Return (X, Y) of the center of cell containing provided text 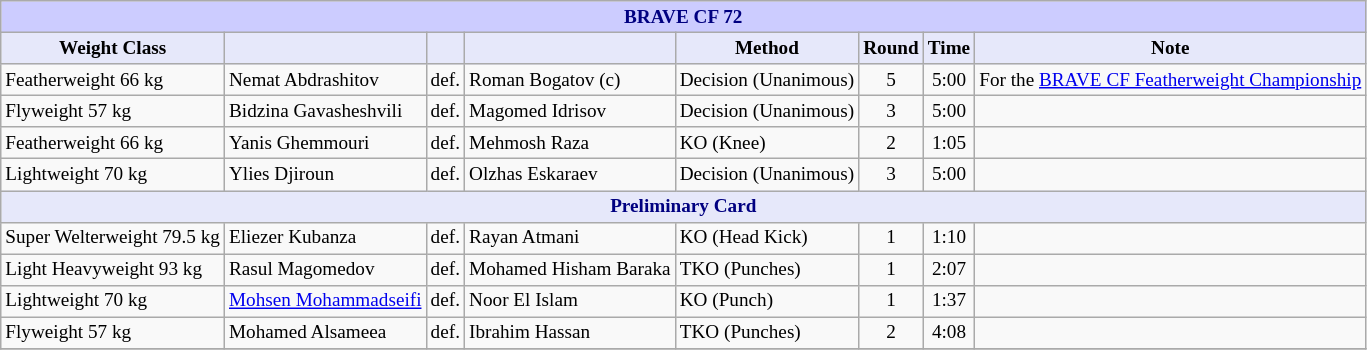
Noor El Islam (570, 301)
Mohamed Hisham Baraka (570, 270)
KO (Knee) (766, 143)
Note (1170, 48)
Preliminary Card (684, 206)
Light Heavyweight 93 kg (113, 270)
Ylies Djiroun (325, 175)
1:05 (948, 143)
Bidzina Gavasheshvili (325, 111)
Weight Class (113, 48)
Mohsen Mohammadseifi (325, 301)
Olzhas Eskaraev (570, 175)
Eliezer Kubanza (325, 238)
5 (892, 80)
4:08 (948, 333)
BRAVE CF 72 (684, 17)
For the BRAVE CF Featherweight Championship (1170, 80)
Mohamed Alsameea (325, 333)
Ibrahim Hassan (570, 333)
Magomed Idrisov (570, 111)
Time (948, 48)
1:37 (948, 301)
Super Welterweight 79.5 kg (113, 238)
Nemat Abdrashitov (325, 80)
1:10 (948, 238)
Mehmosh Raza (570, 143)
Rayan Atmani (570, 238)
2:07 (948, 270)
Round (892, 48)
KO (Head Kick) (766, 238)
KO (Punch) (766, 301)
Method (766, 48)
Rasul Magomedov (325, 270)
Yanis Ghemmouri (325, 143)
Roman Bogatov (c) (570, 80)
